From the cell containing the given text, extract its center point as [x, y] coordinate. 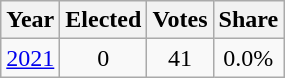
0 [104, 58]
Share [248, 20]
Votes [180, 20]
Year [30, 20]
0.0% [248, 58]
Elected [104, 20]
2021 [30, 58]
41 [180, 58]
